Output the [X, Y] coordinate of the center of the cell containing the given text.  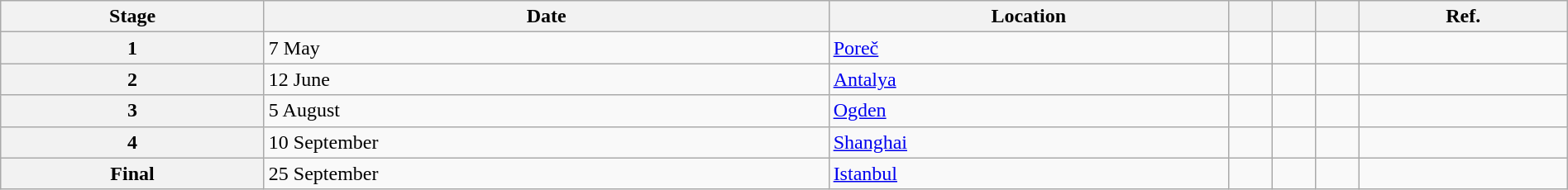
5 August [546, 111]
Antalya [1029, 79]
12 June [546, 79]
Shanghai [1029, 142]
10 September [546, 142]
Ogden [1029, 111]
2 [132, 79]
Final [132, 173]
Date [546, 17]
1 [132, 48]
Poreč [1029, 48]
4 [132, 142]
25 September [546, 173]
Stage [132, 17]
Istanbul [1029, 173]
7 May [546, 48]
Ref. [1463, 17]
3 [132, 111]
Location [1029, 17]
